Identify which cell holds the provided text, then report its [x, y] central coordinate. 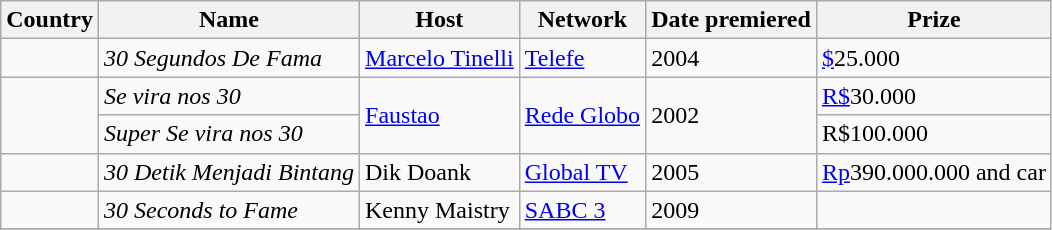
$25.000 [934, 58]
Rede Globo [582, 115]
Host [440, 20]
Global TV [582, 172]
R$100.000 [934, 134]
Date premiered [732, 20]
R$30.000 [934, 96]
Se vira nos 30 [228, 96]
Marcelo Tinelli [440, 58]
2009 [732, 210]
30 Segundos De Fama [228, 58]
2005 [732, 172]
30 Seconds to Fame [228, 210]
Kenny Maistry [440, 210]
Dik Doank [440, 172]
Rp390.000.000 and car [934, 172]
Network [582, 20]
Super Se vira nos 30 [228, 134]
Prize [934, 20]
30 Detik Menjadi Bintang [228, 172]
Country [50, 20]
Telefe [582, 58]
Name [228, 20]
SABC 3 [582, 210]
2002 [732, 115]
Faustao [440, 115]
2004 [732, 58]
